Provide the [X, Y] coordinate of the cell's center where the given text is located.  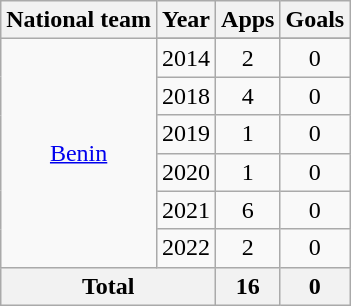
6 [248, 210]
2019 [186, 134]
2018 [186, 96]
2014 [186, 58]
2021 [186, 210]
2020 [186, 172]
National team [79, 20]
2022 [186, 248]
Benin [79, 153]
Total [108, 286]
Year [186, 20]
16 [248, 286]
Apps [248, 20]
4 [248, 96]
Goals [315, 20]
